Capture the cell that displays the provided text and extract its (x, y) central coordinate. 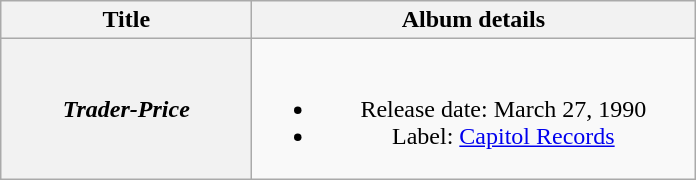
Album details (474, 20)
Title (126, 20)
Release date: March 27, 1990Label: Capitol Records (474, 109)
Trader-Price (126, 109)
